Output the [X, Y] coordinate of the center of the cell containing the given text.  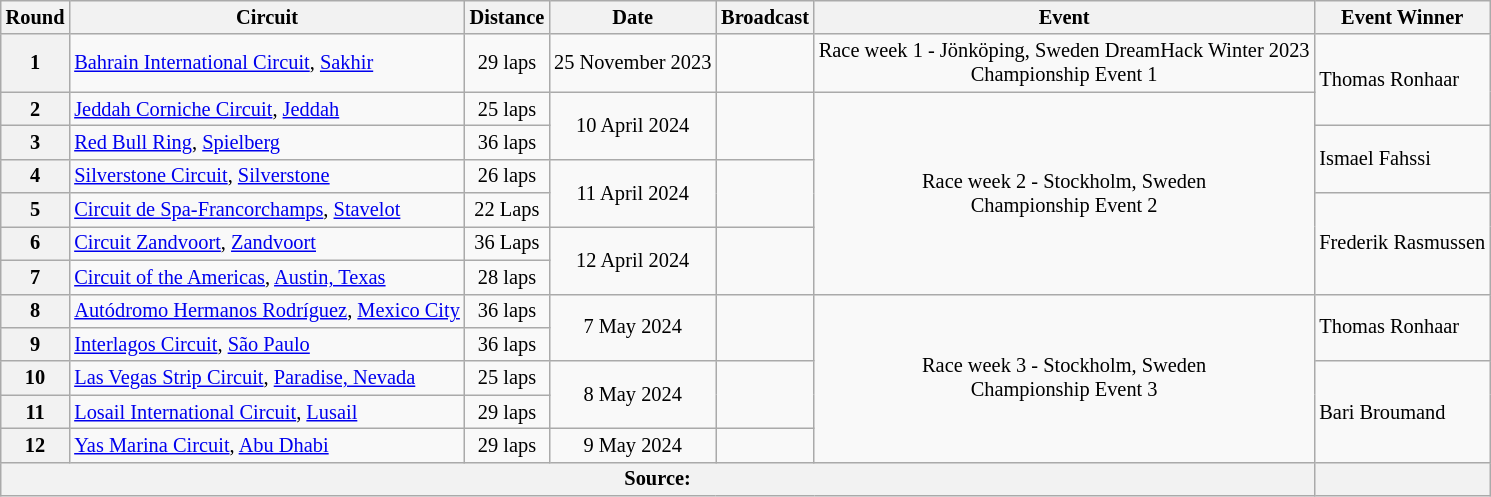
4 [36, 176]
Circuit [266, 17]
12 April 2024 [632, 260]
2 [36, 109]
Losail International Circuit, Lusail [266, 412]
25 November 2023 [632, 63]
Silverstone Circuit, Silverstone [266, 176]
8 [36, 311]
Broadcast [765, 17]
28 laps [507, 277]
Circuit Zandvoort, Zandvoort [266, 243]
7 May 2024 [632, 328]
Circuit de Spa-Francorchamps, Stavelot [266, 210]
Source: [658, 479]
Frederik Rasmussen [1402, 244]
11 April 2024 [632, 192]
9 [36, 344]
26 laps [507, 176]
Ismael Fahssi [1402, 158]
Las Vegas Strip Circuit, Paradise, Nevada [266, 378]
5 [36, 210]
10 [36, 378]
11 [36, 412]
8 May 2024 [632, 394]
3 [36, 142]
10 April 2024 [632, 126]
Interlagos Circuit, São Paulo [266, 344]
Race week 2 - Stockholm, SwedenChampionship Event 2 [1064, 193]
Event [1064, 17]
Distance [507, 17]
Bahrain International Circuit, Sakhir [266, 63]
Date [632, 17]
7 [36, 277]
Round [36, 17]
Race week 3 - Stockholm, SwedenChampionship Event 3 [1064, 378]
Event Winner [1402, 17]
Jeddah Corniche Circuit, Jeddah [266, 109]
36 Laps [507, 243]
22 Laps [507, 210]
9 May 2024 [632, 445]
Yas Marina Circuit, Abu Dhabi [266, 445]
Circuit of the Americas, Austin, Texas [266, 277]
6 [36, 243]
Red Bull Ring, Spielberg [266, 142]
Race week 1 - Jönköping, Sweden DreamHack Winter 2023Championship Event 1 [1064, 63]
Autódromo Hermanos Rodríguez, Mexico City [266, 311]
Bari Broumand [1402, 412]
12 [36, 445]
1 [36, 63]
